Determine the (X, Y) coordinate at the center of the cell enclosing the given text.  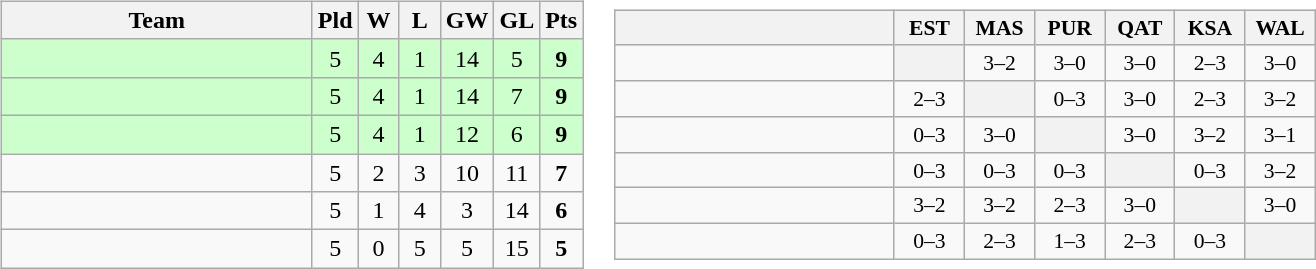
15 (517, 249)
QAT (1140, 28)
Team (156, 20)
0 (378, 249)
2 (378, 173)
EST (929, 28)
GL (517, 20)
Pts (562, 20)
10 (467, 173)
11 (517, 173)
Pld (335, 20)
L (420, 20)
W (378, 20)
GW (467, 20)
12 (467, 134)
MAS (999, 28)
3–1 (1280, 135)
WAL (1280, 28)
1–3 (1070, 242)
PUR (1070, 28)
KSA (1210, 28)
